Find where the given text appears and provide that cell's center as [x, y] coordinate. 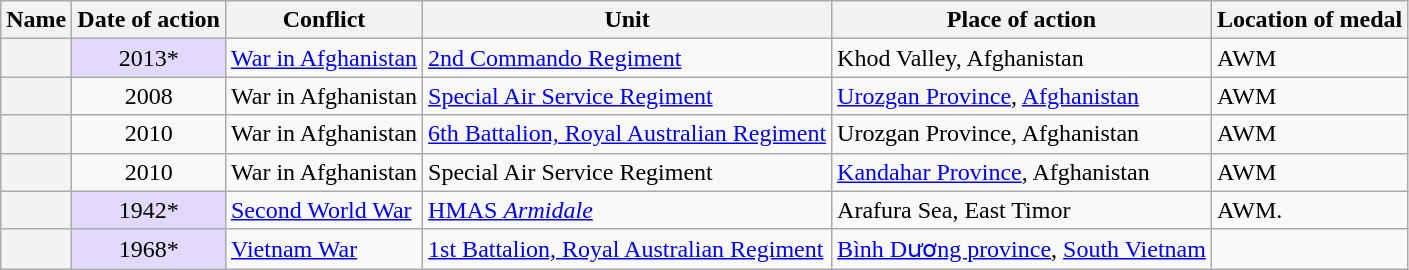
2nd Commando Regiment [628, 58]
Kandahar Province, Afghanistan [1022, 172]
1st Battalion, Royal Australian Regiment [628, 249]
Name [36, 20]
6th Battalion, Royal Australian Regiment [628, 134]
Second World War [324, 210]
Place of action [1022, 20]
AWM. [1309, 210]
Bình Dương province, South Vietnam [1022, 249]
2013* [149, 58]
Unit [628, 20]
Location of medal [1309, 20]
1968* [149, 249]
HMAS Armidale [628, 210]
Arafura Sea, East Timor [1022, 210]
Date of action [149, 20]
1942* [149, 210]
Conflict [324, 20]
Khod Valley, Afghanistan [1022, 58]
2008 [149, 96]
Vietnam War [324, 249]
